Return the (x, y) coordinate for the center point of the cell that contains the specified text.  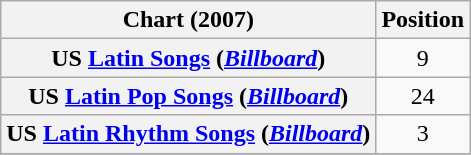
Position (423, 20)
US Latin Songs (Billboard) (188, 58)
US Latin Pop Songs (Billboard) (188, 96)
US Latin Rhythm Songs (Billboard) (188, 134)
9 (423, 58)
Chart (2007) (188, 20)
24 (423, 96)
3 (423, 134)
